Determine the (X, Y) coordinate at the center of the cell enclosing the given text.  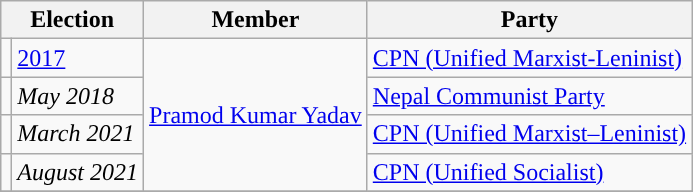
CPN (Unified Marxist-Leninist) (529, 58)
Nepal Communist Party (529, 96)
May 2018 (78, 96)
CPN (Unified Marxist–Leninist) (529, 134)
March 2021 (78, 134)
2017 (78, 58)
Election (72, 20)
Member (256, 20)
CPN (Unified Socialist) (529, 172)
August 2021 (78, 172)
Pramod Kumar Yadav (256, 115)
Party (529, 20)
